Pinpoint the cell where the given text exists, returning its [x, y] midpoint coordinate. 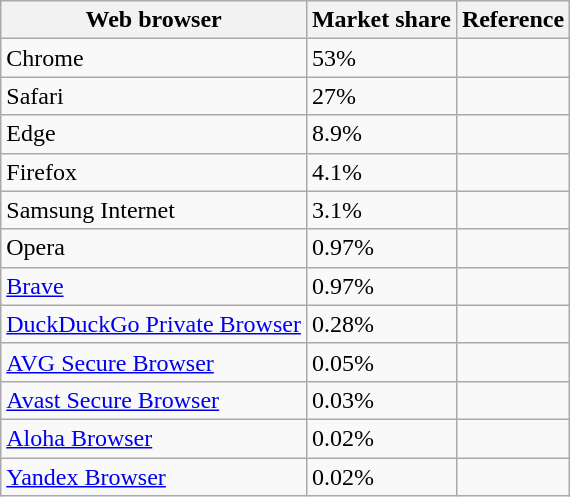
8.9% [381, 134]
Reference [512, 20]
AVG Secure Browser [154, 362]
0.28% [381, 324]
Safari [154, 96]
Web browser [154, 20]
Firefox [154, 172]
Yandex Browser [154, 477]
0.03% [381, 400]
3.1% [381, 210]
Chrome [154, 58]
Opera [154, 248]
4.1% [381, 172]
Market share [381, 20]
27% [381, 96]
53% [381, 58]
Samsung Internet [154, 210]
Edge [154, 134]
0.05% [381, 362]
Avast Secure Browser [154, 400]
Aloha Browser [154, 438]
Brave [154, 286]
DuckDuckGo Private Browser [154, 324]
